Identify which cell holds the provided text, then report its (x, y) central coordinate. 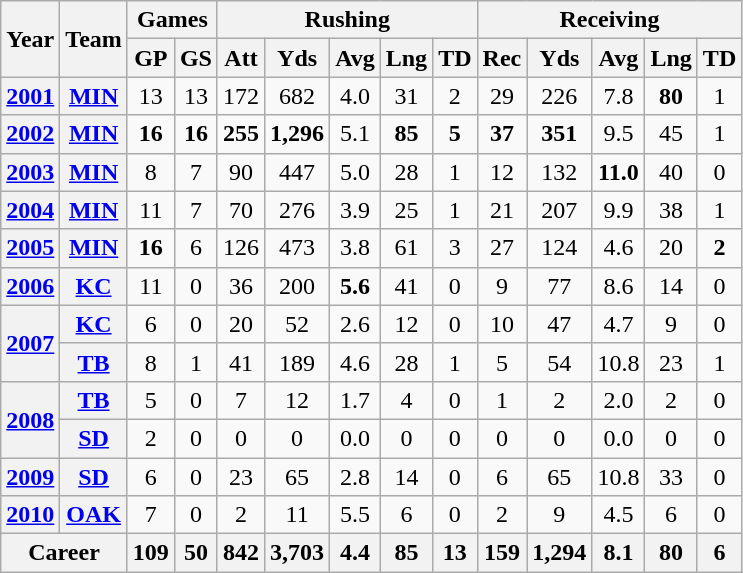
5.6 (356, 286)
OAK (94, 515)
2004 (30, 210)
GS (196, 58)
45 (671, 134)
61 (406, 248)
Career (64, 553)
8.1 (618, 553)
172 (240, 96)
207 (560, 210)
2003 (30, 172)
4 (406, 400)
276 (298, 210)
4.5 (618, 515)
Games (172, 20)
29 (502, 96)
189 (298, 362)
52 (298, 324)
9.5 (618, 134)
7.8 (618, 96)
255 (240, 134)
124 (560, 248)
10 (502, 324)
Year (30, 39)
90 (240, 172)
21 (502, 210)
1.7 (356, 400)
77 (560, 286)
40 (671, 172)
5.5 (356, 515)
37 (502, 134)
2.0 (618, 400)
47 (560, 324)
27 (502, 248)
3,703 (298, 553)
33 (671, 477)
5.0 (356, 172)
11.0 (618, 172)
200 (298, 286)
2009 (30, 477)
3.8 (356, 248)
351 (560, 134)
842 (240, 553)
226 (560, 96)
3 (455, 248)
2002 (30, 134)
Att (240, 58)
9.9 (618, 210)
70 (240, 210)
Rec (502, 58)
682 (298, 96)
3.9 (356, 210)
25 (406, 210)
GP (150, 58)
2001 (30, 96)
2008 (30, 419)
126 (240, 248)
2.8 (356, 477)
36 (240, 286)
4.0 (356, 96)
1,294 (560, 553)
Rushing (347, 20)
2007 (30, 343)
2006 (30, 286)
Receiving (610, 20)
Team (94, 39)
473 (298, 248)
447 (298, 172)
31 (406, 96)
132 (560, 172)
5.1 (356, 134)
2005 (30, 248)
4.4 (356, 553)
4.7 (618, 324)
38 (671, 210)
1,296 (298, 134)
54 (560, 362)
8.6 (618, 286)
2.6 (356, 324)
109 (150, 553)
2010 (30, 515)
159 (502, 553)
50 (196, 553)
